Pinpoint the cell where the given text exists, returning its (X, Y) midpoint coordinate. 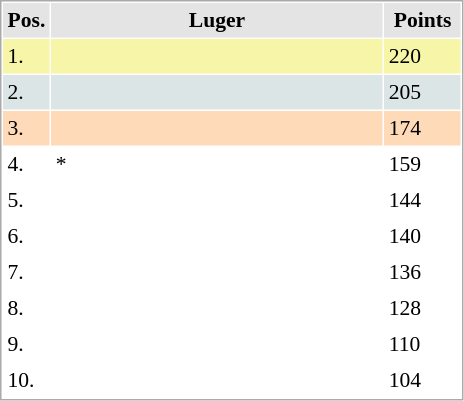
* (217, 164)
Luger (217, 20)
2. (26, 92)
159 (422, 164)
1. (26, 56)
110 (422, 344)
136 (422, 272)
104 (422, 380)
220 (422, 56)
9. (26, 344)
5. (26, 200)
Points (422, 20)
144 (422, 200)
8. (26, 308)
140 (422, 236)
205 (422, 92)
3. (26, 128)
4. (26, 164)
10. (26, 380)
Pos. (26, 20)
174 (422, 128)
7. (26, 272)
128 (422, 308)
6. (26, 236)
